Output the [X, Y] coordinate of the center of the cell containing the given text.  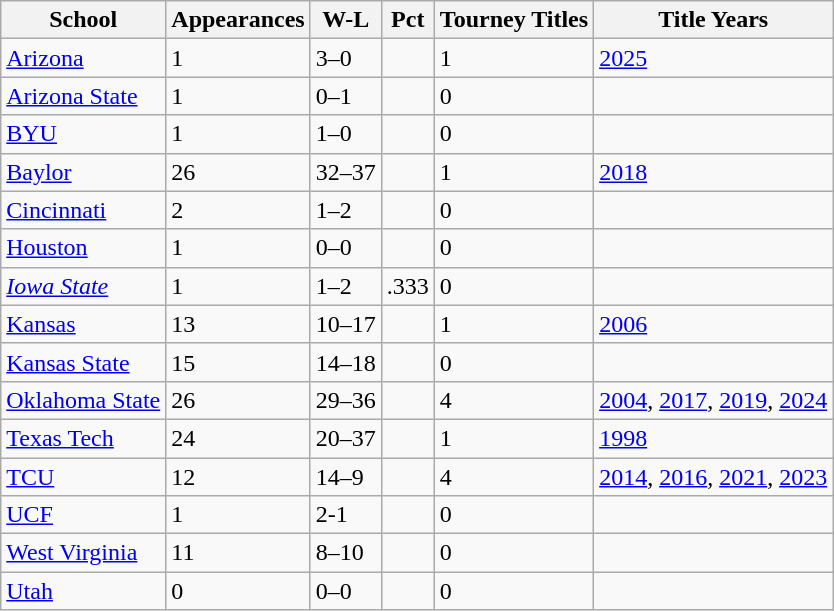
3–0 [346, 58]
TCU [84, 477]
2-1 [346, 515]
2006 [714, 324]
Arizona State [84, 96]
1998 [714, 438]
Title Years [714, 20]
West Virginia [84, 553]
.333 [408, 286]
UCF [84, 515]
Cincinnati [84, 210]
2025 [714, 58]
Arizona [84, 58]
2 [238, 210]
14–9 [346, 477]
W-L [346, 20]
Texas Tech [84, 438]
13 [238, 324]
Utah [84, 591]
8–10 [346, 553]
1–0 [346, 134]
2004, 2017, 2019, 2024 [714, 400]
Kansas State [84, 362]
0–1 [346, 96]
Houston [84, 248]
Tourney Titles [514, 20]
2018 [714, 172]
2014, 2016, 2021, 2023 [714, 477]
Appearances [238, 20]
Iowa State [84, 286]
32–37 [346, 172]
24 [238, 438]
Oklahoma State [84, 400]
15 [238, 362]
14–18 [346, 362]
Baylor [84, 172]
20–37 [346, 438]
12 [238, 477]
Kansas [84, 324]
10–17 [346, 324]
Pct [408, 20]
11 [238, 553]
29–36 [346, 400]
School [84, 20]
BYU [84, 134]
